Detect which cell encompasses the target text, then output its (X, Y) center coordinate. 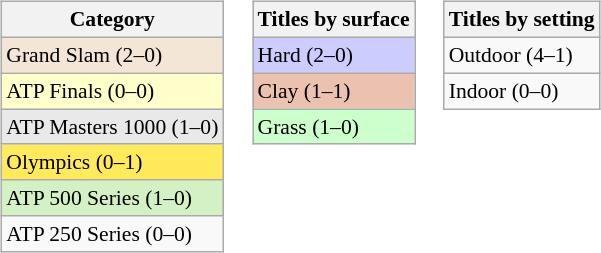
Clay (1–1) (334, 91)
ATP Masters 1000 (1–0) (112, 127)
Category (112, 20)
Indoor (0–0) (522, 91)
ATP Finals (0–0) (112, 91)
Hard (2–0) (334, 55)
Olympics (0–1) (112, 162)
Grand Slam (2–0) (112, 55)
Outdoor (4–1) (522, 55)
ATP 250 Series (0–0) (112, 234)
ATP 500 Series (1–0) (112, 198)
Grass (1–0) (334, 127)
Titles by setting (522, 20)
Titles by surface (334, 20)
